Pinpoint the cell where the given text exists, returning its [x, y] midpoint coordinate. 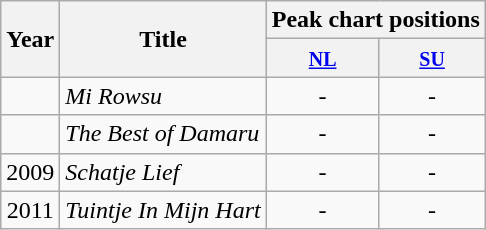
2011 [30, 210]
The Best of Damaru [163, 134]
Tuintje In Mijn Hart [163, 210]
Schatje Lief [163, 172]
NL [322, 58]
Peak chart positions [376, 20]
2009 [30, 172]
Mi Rowsu [163, 96]
Year [30, 39]
Title [163, 39]
SU [432, 58]
